Output the (X, Y) coordinate of the center of the cell containing the given text.  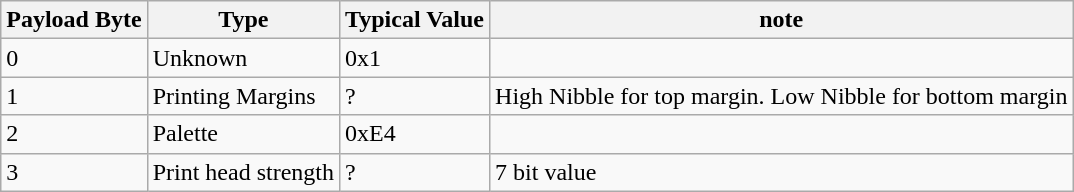
0xE4 (415, 134)
Type (243, 20)
7 bit value (782, 172)
Unknown (243, 58)
High Nibble for top margin. Low Nibble for bottom margin (782, 96)
Printing Margins (243, 96)
1 (74, 96)
Print head strength (243, 172)
2 (74, 134)
Palette (243, 134)
note (782, 20)
0 (74, 58)
0x1 (415, 58)
Typical Value (415, 20)
3 (74, 172)
Payload Byte (74, 20)
